From the cell containing the given text, extract its center point as (x, y) coordinate. 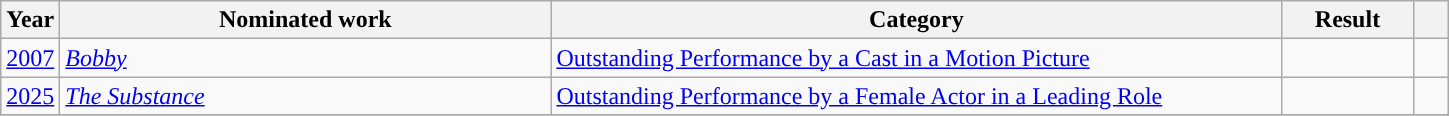
2025 (30, 96)
Nominated work (306, 20)
Category (916, 20)
The Substance (306, 96)
Outstanding Performance by a Cast in a Motion Picture (916, 58)
2007 (30, 58)
Result (1348, 20)
Outstanding Performance by a Female Actor in a Leading Role (916, 96)
Bobby (306, 58)
Year (30, 20)
